Identify which cell holds the provided text, then report its [X, Y] central coordinate. 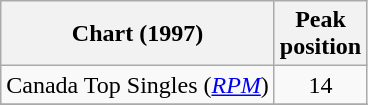
14 [320, 85]
Chart (1997) [138, 34]
Canada Top Singles (RPM) [138, 85]
Peakposition [320, 34]
